Detect which cell encompasses the target text, then output its (x, y) center coordinate. 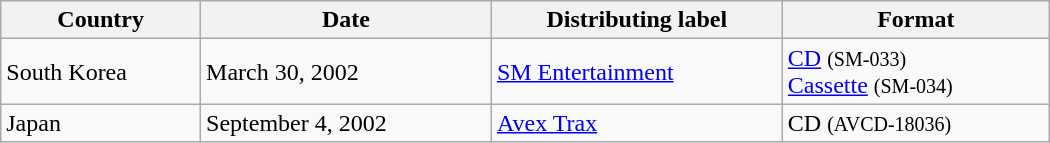
Date (346, 20)
Japan (101, 123)
CD (AVCD-18036) (916, 123)
Country (101, 20)
Format (916, 20)
Distributing label (636, 20)
Avex Trax (636, 123)
September 4, 2002 (346, 123)
SM Entertainment (636, 72)
March 30, 2002 (346, 72)
South Korea (101, 72)
CD (SM-033)Cassette (SM-034) (916, 72)
